Search for the cell housing the specified text and yield its (X, Y) center coordinate. 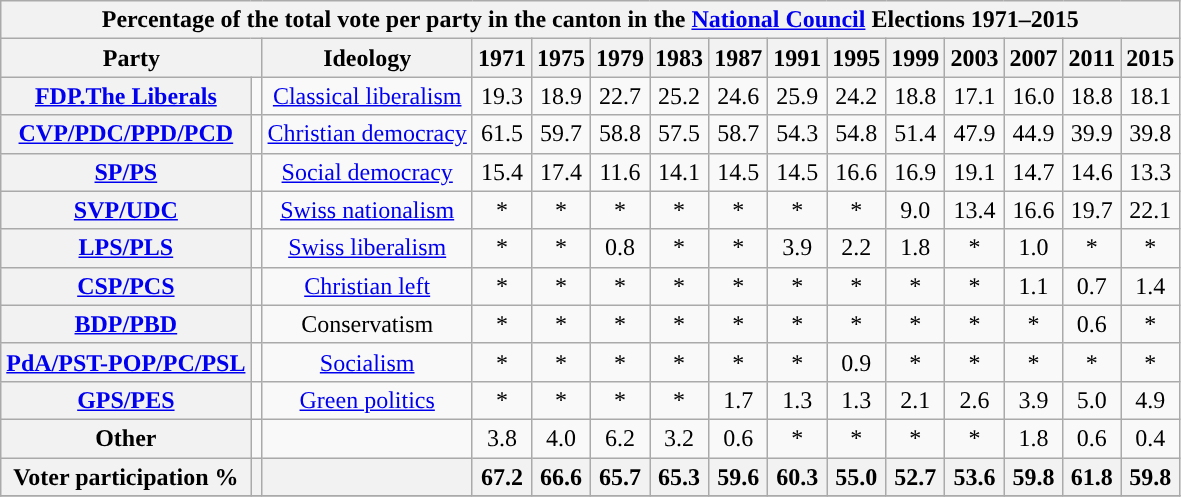
SP/PS (126, 172)
Ideology (367, 58)
Classical liberalism (367, 96)
25.2 (680, 96)
59.6 (738, 477)
44.9 (1034, 134)
1.0 (1034, 248)
Socialism (367, 362)
65.3 (680, 477)
67.2 (502, 477)
0.4 (1150, 438)
1.7 (738, 400)
2.2 (856, 248)
66.6 (560, 477)
CVP/PDC/PPD/PCD (126, 134)
Christian left (367, 286)
19.3 (502, 96)
61.5 (502, 134)
1999 (916, 58)
2.1 (916, 400)
58.7 (738, 134)
18.1 (1150, 96)
13.3 (1150, 172)
0.8 (620, 248)
14.1 (680, 172)
Percentage of the total vote per party in the canton in the National Council Elections 1971–2015 (590, 20)
61.8 (1092, 477)
11.6 (620, 172)
24.6 (738, 96)
2007 (1034, 58)
0.7 (1092, 286)
Swiss liberalism (367, 248)
4.9 (1150, 400)
1983 (680, 58)
22.7 (620, 96)
1.4 (1150, 286)
Christian democracy (367, 134)
Swiss nationalism (367, 210)
19.7 (1092, 210)
Green politics (367, 400)
Conservatism (367, 324)
1995 (856, 58)
2015 (1150, 58)
52.7 (916, 477)
9.0 (916, 210)
4.0 (560, 438)
24.2 (856, 96)
22.1 (1150, 210)
2011 (1092, 58)
16.9 (916, 172)
1975 (560, 58)
3.8 (502, 438)
15.4 (502, 172)
1987 (738, 58)
58.8 (620, 134)
LPS/PLS (126, 248)
19.1 (974, 172)
Party (132, 58)
14.7 (1034, 172)
2.6 (974, 400)
2003 (974, 58)
1979 (620, 58)
17.4 (560, 172)
60.3 (798, 477)
13.4 (974, 210)
54.3 (798, 134)
BDP/PBD (126, 324)
14.6 (1092, 172)
54.8 (856, 134)
SVP/UDC (126, 210)
1.1 (1034, 286)
Social democracy (367, 172)
Other (126, 438)
47.9 (974, 134)
53.6 (974, 477)
1991 (798, 58)
0.9 (856, 362)
PdA/PST-POP/PC/PSL (126, 362)
65.7 (620, 477)
CSP/PCS (126, 286)
57.5 (680, 134)
55.0 (856, 477)
6.2 (620, 438)
17.1 (974, 96)
FDP.The Liberals (126, 96)
Voter participation % (126, 477)
1971 (502, 58)
39.8 (1150, 134)
25.9 (798, 96)
5.0 (1092, 400)
59.7 (560, 134)
3.2 (680, 438)
GPS/PES (126, 400)
16.0 (1034, 96)
39.9 (1092, 134)
18.9 (560, 96)
51.4 (916, 134)
